Locate the cell with the specified text and output its (X, Y) center coordinate. 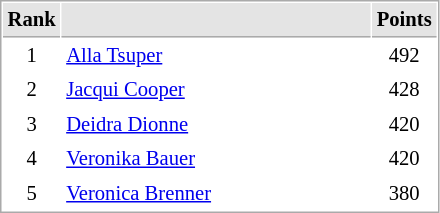
1 (32, 56)
492 (404, 56)
Veronica Brenner (216, 194)
2 (32, 90)
Rank (32, 20)
428 (404, 90)
3 (32, 124)
4 (32, 158)
380 (404, 194)
5 (32, 194)
Deidra Dionne (216, 124)
Alla Tsuper (216, 56)
Jacqui Cooper (216, 90)
Veronika Bauer (216, 158)
Points (404, 20)
